Find where the given text appears and provide that cell's center as [x, y] coordinate. 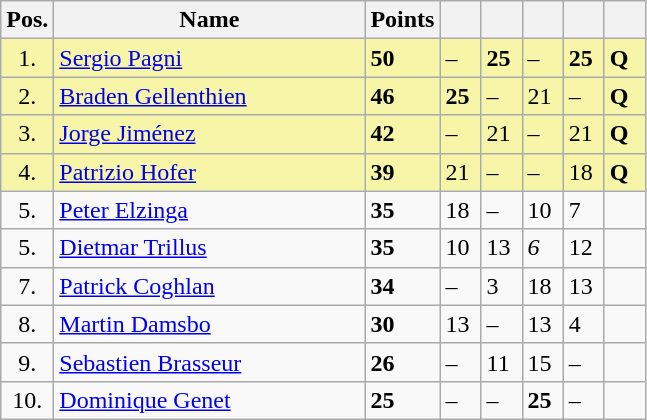
Dietmar Trillus [210, 248]
Sergio Pagni [210, 58]
46 [402, 96]
Jorge Jiménez [210, 134]
Points [402, 20]
4 [584, 324]
3. [28, 134]
30 [402, 324]
9. [28, 362]
39 [402, 172]
3 [502, 286]
8. [28, 324]
Braden Gellenthien [210, 96]
6 [542, 248]
Sebastien Brasseur [210, 362]
15 [542, 362]
42 [402, 134]
11 [502, 362]
Dominique Genet [210, 400]
1. [28, 58]
2. [28, 96]
50 [402, 58]
Name [210, 20]
7. [28, 286]
Peter Elzinga [210, 210]
Patrick Coghlan [210, 286]
7 [584, 210]
26 [402, 362]
4. [28, 172]
Martin Damsbo [210, 324]
12 [584, 248]
10. [28, 400]
34 [402, 286]
Pos. [28, 20]
Patrizio Hofer [210, 172]
